Identify which cell holds the provided text, then report its (x, y) central coordinate. 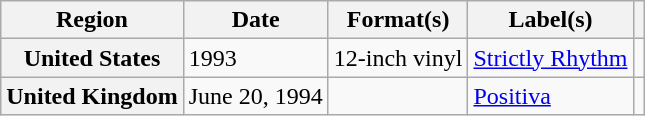
Date (256, 20)
12-inch vinyl (398, 58)
Strictly Rhythm (550, 58)
June 20, 1994 (256, 96)
Format(s) (398, 20)
Region (92, 20)
United Kingdom (92, 96)
United States (92, 58)
1993 (256, 58)
Label(s) (550, 20)
Positiva (550, 96)
